Provide the [x, y] coordinate of the cell's center where the given text is located.  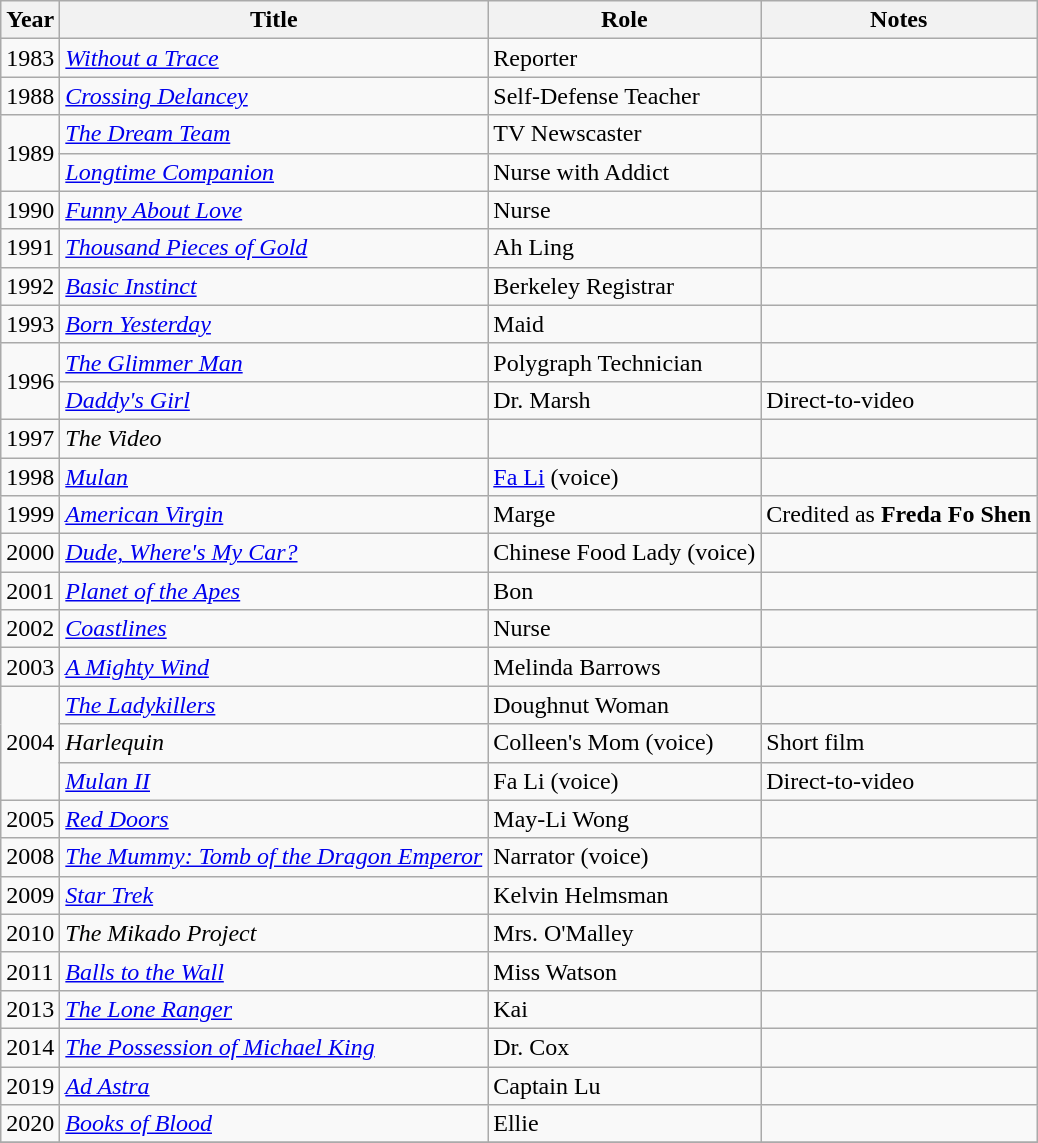
Nurse with Addict [624, 172]
1989 [30, 153]
Books of Blood [274, 1124]
2009 [30, 895]
2020 [30, 1124]
Mrs. O'Malley [624, 933]
2019 [30, 1085]
Born Yesterday [274, 324]
1991 [30, 248]
Ad Astra [274, 1085]
Marge [624, 515]
2005 [30, 819]
Daddy's Girl [274, 400]
1988 [30, 96]
The Lone Ranger [274, 1009]
Dr. Marsh [624, 400]
Ah Ling [624, 248]
Miss Watson [624, 971]
Dude, Where's My Car? [274, 553]
Self-Defense Teacher [624, 96]
The Video [274, 438]
Mulan [274, 477]
2001 [30, 591]
Reporter [624, 58]
Kai [624, 1009]
Colleen's Mom (voice) [624, 743]
2011 [30, 971]
Captain Lu [624, 1085]
The Ladykillers [274, 705]
Notes [899, 20]
Mulan II [274, 781]
2014 [30, 1047]
Thousand Pieces of Gold [274, 248]
Star Trek [274, 895]
Maid [624, 324]
Harlequin [274, 743]
2010 [30, 933]
Berkeley Registrar [624, 286]
Polygraph Technician [624, 362]
The Mummy: Tomb of the Dragon Emperor [274, 857]
Planet of the Apes [274, 591]
Kelvin Helmsman [624, 895]
1998 [30, 477]
Year [30, 20]
Chinese Food Lady (voice) [624, 553]
The Glimmer Man [274, 362]
Narrator (voice) [624, 857]
2003 [30, 667]
Dr. Cox [624, 1047]
Funny About Love [274, 210]
Red Doors [274, 819]
The Dream Team [274, 134]
1990 [30, 210]
Without a Trace [274, 58]
May-Li Wong [624, 819]
Basic Instinct [274, 286]
Doughnut Woman [624, 705]
1992 [30, 286]
Title [274, 20]
The Mikado Project [274, 933]
1983 [30, 58]
Short film [899, 743]
Ellie [624, 1124]
The Possession of Michael King [274, 1047]
1997 [30, 438]
Balls to the Wall [274, 971]
Credited as Freda Fo Shen [899, 515]
2000 [30, 553]
Melinda Barrows [624, 667]
1999 [30, 515]
2008 [30, 857]
American Virgin [274, 515]
1993 [30, 324]
Role [624, 20]
2002 [30, 629]
Coastlines [274, 629]
2004 [30, 743]
1996 [30, 381]
Bon [624, 591]
Longtime Companion [274, 172]
TV Newscaster [624, 134]
Crossing Delancey [274, 96]
A Mighty Wind [274, 667]
2013 [30, 1009]
